Extract the (x, y) coordinate from the center of the cell holding the provided text.  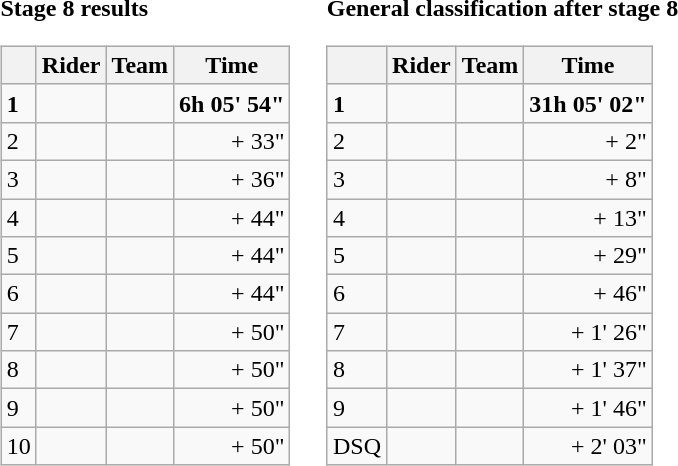
+ 1' 46" (588, 408)
+ 33" (232, 141)
+ 1' 37" (588, 370)
+ 46" (588, 294)
+ 13" (588, 217)
31h 05' 02" (588, 103)
+ 36" (232, 179)
+ 2' 03" (588, 446)
6h 05' 54" (232, 103)
+ 1' 26" (588, 332)
+ 2" (588, 141)
10 (18, 446)
DSQ (356, 446)
+ 8" (588, 179)
+ 29" (588, 256)
